From the cell containing the given text, extract its center point as (x, y) coordinate. 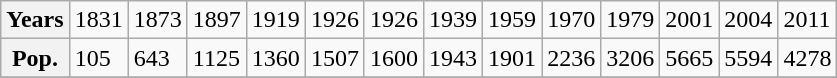
1919 (276, 20)
1831 (98, 20)
2011 (808, 20)
1360 (276, 58)
4278 (808, 58)
Pop. (35, 58)
2004 (748, 20)
1507 (334, 58)
5594 (748, 58)
1970 (572, 20)
105 (98, 58)
1939 (454, 20)
Years (35, 20)
1943 (454, 58)
1125 (216, 58)
1959 (512, 20)
1600 (394, 58)
1873 (158, 20)
2236 (572, 58)
3206 (630, 58)
643 (158, 58)
1897 (216, 20)
2001 (690, 20)
5665 (690, 58)
1901 (512, 58)
1979 (630, 20)
